Extract the (x, y) coordinate from the center of the cell holding the provided text.  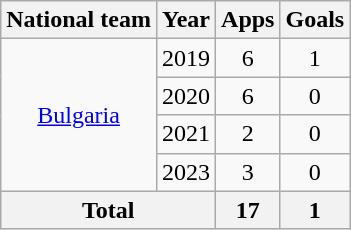
Bulgaria (79, 115)
2021 (186, 134)
Total (108, 210)
2020 (186, 96)
2023 (186, 172)
Goals (315, 20)
National team (79, 20)
2 (248, 134)
Year (186, 20)
Apps (248, 20)
17 (248, 210)
3 (248, 172)
2019 (186, 58)
